Output the [x, y] coordinate of the center of the cell containing the given text.  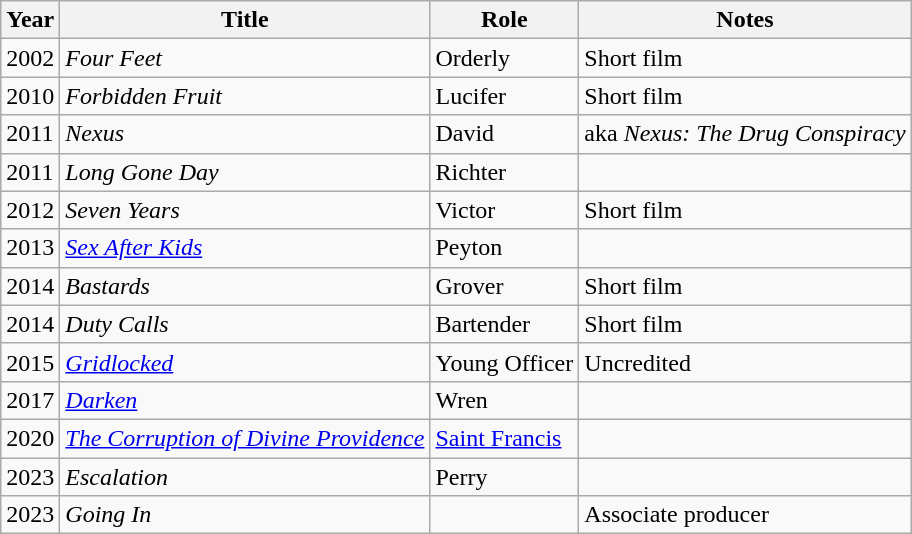
Notes [745, 20]
Escalation [245, 477]
2013 [30, 248]
The Corruption of Divine Providence [245, 438]
2020 [30, 438]
2017 [30, 400]
David [504, 134]
Victor [504, 210]
Going In [245, 515]
Bartender [504, 324]
Perry [504, 477]
Forbidden Fruit [245, 96]
Peyton [504, 248]
aka Nexus: The Drug Conspiracy [745, 134]
2015 [30, 362]
2002 [30, 58]
Title [245, 20]
Lucifer [504, 96]
Role [504, 20]
Bastards [245, 286]
Saint Francis [504, 438]
Year [30, 20]
Grover [504, 286]
Four Feet [245, 58]
Nexus [245, 134]
2012 [30, 210]
Orderly [504, 58]
Wren [504, 400]
Associate producer [745, 515]
Sex After Kids [245, 248]
2010 [30, 96]
Uncredited [745, 362]
Darken [245, 400]
Young Officer [504, 362]
Long Gone Day [245, 172]
Seven Years [245, 210]
Duty Calls [245, 324]
Gridlocked [245, 362]
Richter [504, 172]
